Output the (X, Y) coordinate of the center of the cell containing the given text.  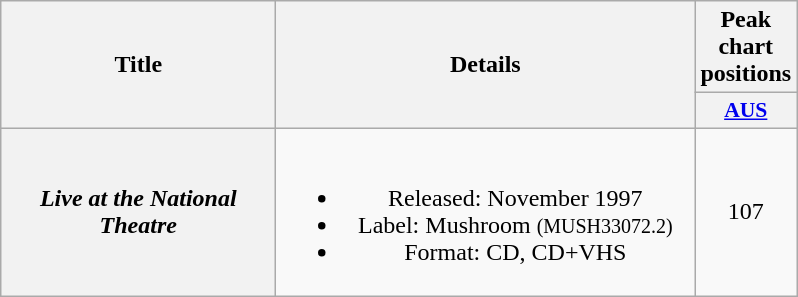
107 (746, 212)
Live at the National Theatre (138, 212)
Peak chart positions (746, 47)
Title (138, 65)
AUS (746, 111)
Details (486, 65)
Released: November 1997Label: Mushroom (MUSH33072.2)Format: CD, CD+VHS (486, 212)
